Output the (x, y) coordinate of the center of the cell containing the given text.  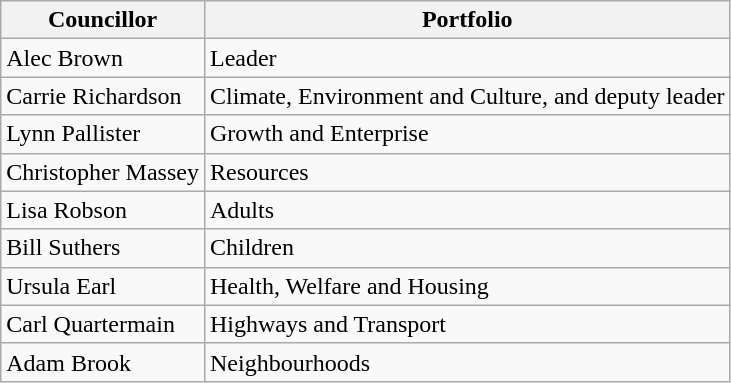
Leader (467, 58)
Children (467, 248)
Lisa Robson (103, 210)
Growth and Enterprise (467, 134)
Resources (467, 172)
Alec Brown (103, 58)
Carrie Richardson (103, 96)
Health, Welfare and Housing (467, 286)
Bill Suthers (103, 248)
Lynn Pallister (103, 134)
Neighbourhoods (467, 362)
Portfolio (467, 20)
Ursula Earl (103, 286)
Climate, Environment and Culture, and deputy leader (467, 96)
Highways and Transport (467, 324)
Carl Quartermain (103, 324)
Christopher Massey (103, 172)
Adults (467, 210)
Adam Brook (103, 362)
Councillor (103, 20)
